Capture the cell that displays the provided text and extract its [x, y] central coordinate. 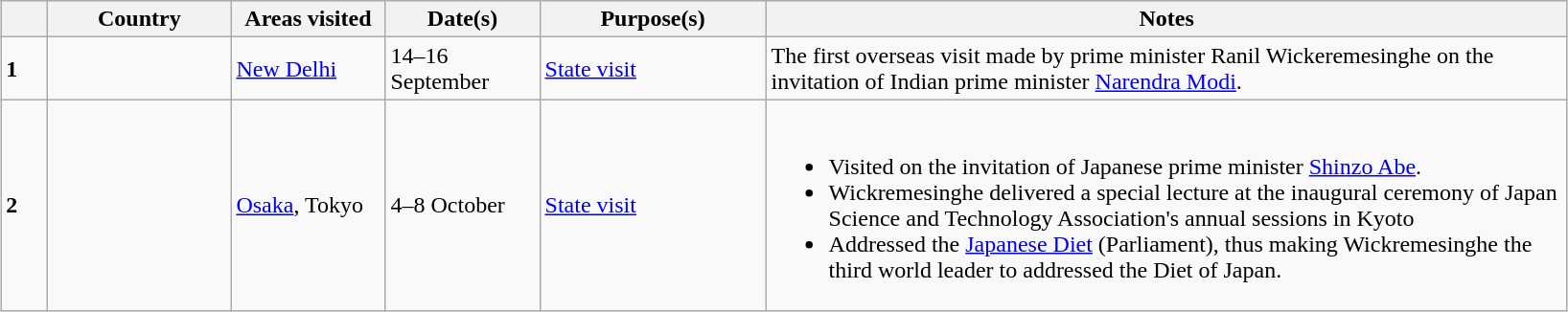
1 [25, 69]
Date(s) [462, 19]
Country [140, 19]
2 [25, 205]
Notes [1166, 19]
Osaka, Tokyo [309, 205]
14–16 September [462, 69]
New Delhi [309, 69]
4–8 October [462, 205]
Purpose(s) [653, 19]
The first overseas visit made by prime minister Ranil Wickeremesinghe on the invitation of Indian prime minister Narendra Modi. [1166, 69]
Areas visited [309, 19]
